Detect which cell encompasses the target text, then output its (x, y) center coordinate. 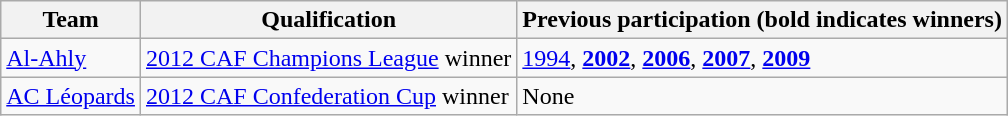
Previous participation (bold indicates winners) (762, 20)
2012 CAF Confederation Cup winner (328, 96)
Qualification (328, 20)
Team (71, 20)
2012 CAF Champions League winner (328, 58)
AC Léopards (71, 96)
1994, 2002, 2006, 2007, 2009 (762, 58)
Al-Ahly (71, 58)
None (762, 96)
